Find where the given text appears and provide that cell's center as [x, y] coordinate. 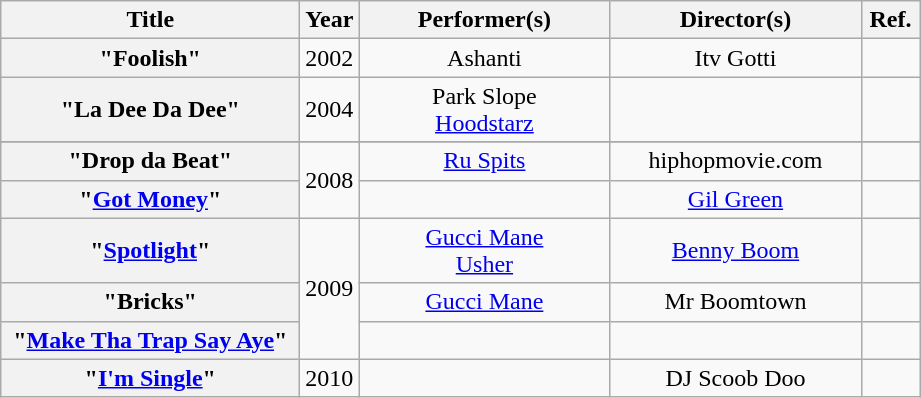
Year [330, 20]
2010 [330, 378]
Gucci Mane [484, 302]
2008 [330, 180]
Gil Green [736, 199]
"Make Tha Trap Say Aye" [150, 340]
Park SlopeHoodstarz [484, 110]
Ashanti [484, 58]
Director(s) [736, 20]
hiphopmovie.com [736, 161]
Benny Boom [736, 250]
Mr Boomtown [736, 302]
"Got Money" [150, 199]
"Foolish" [150, 58]
Ref. [890, 20]
Itv Gotti [736, 58]
Gucci ManeUsher [484, 250]
"La Dee Da Dee" [150, 110]
Title [150, 20]
"Drop da Beat" [150, 161]
2009 [330, 288]
DJ Scoob Doo [736, 378]
"Spotlight" [150, 250]
2002 [330, 58]
2004 [330, 110]
Ru Spits [484, 161]
"I'm Single" [150, 378]
Performer(s) [484, 20]
"Bricks" [150, 302]
